Search for the cell housing the specified text and yield its (X, Y) center coordinate. 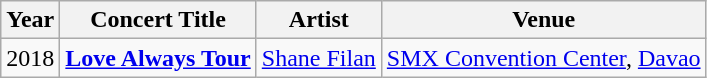
SMX Convention Center, Davao (544, 58)
Artist (318, 20)
Concert Title (158, 20)
Year (30, 20)
Shane Filan (318, 58)
2018 (30, 58)
Love Always Tour (158, 58)
Venue (544, 20)
